Return [X, Y] of the center of cell containing provided text 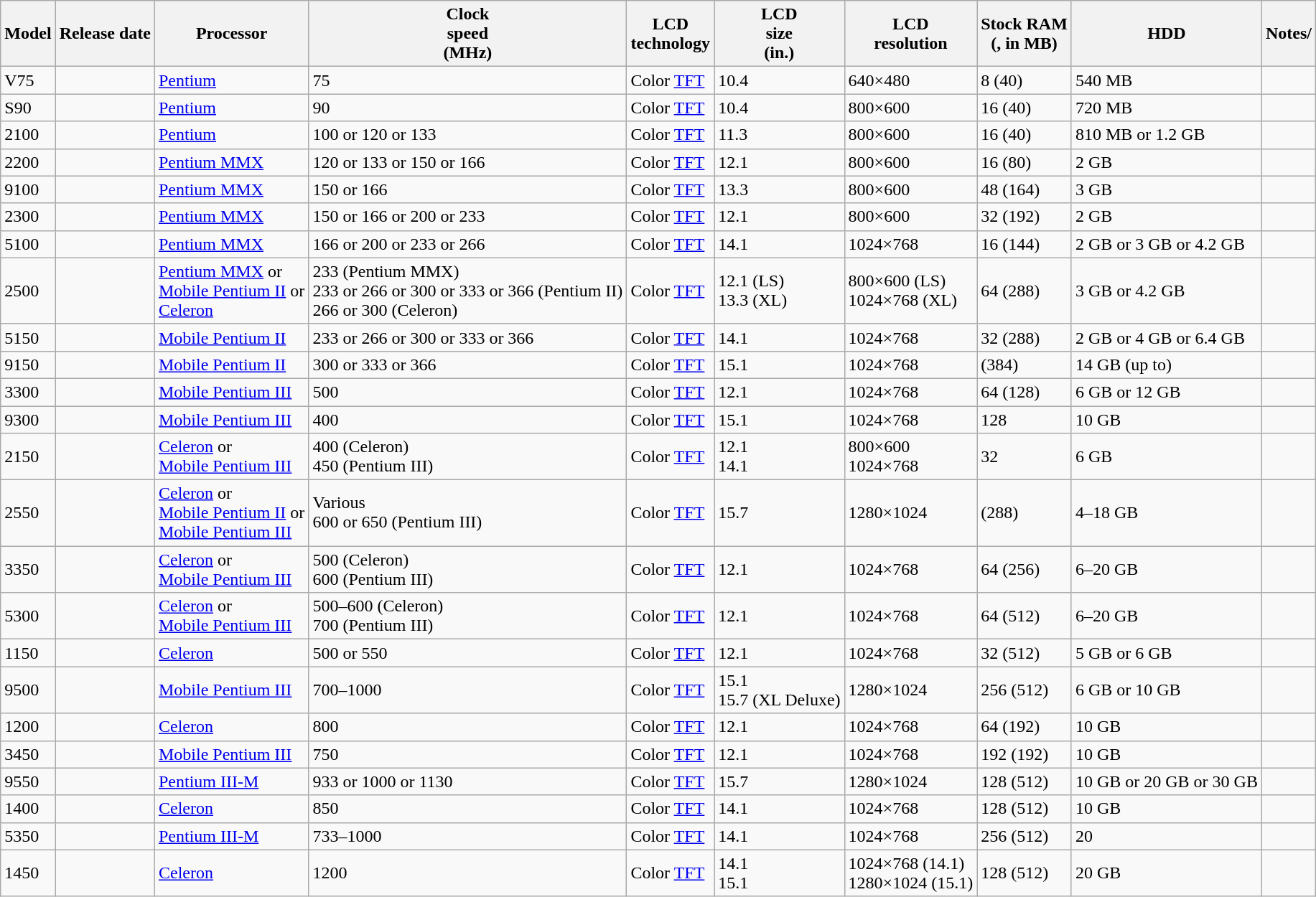
166 or 200 or 233 or 266 [468, 244]
9300 [28, 420]
2150 [28, 456]
540 MB [1166, 80]
500–600 (Celeron)700 (Pentium III) [468, 616]
1024×768 (14.1)1280×1024 (15.1) [910, 873]
16 (80) [1025, 162]
733–1000 [468, 836]
233 (Pentium MMX)233 or 266 or 300 or 333 or 366 (Pentium II)266 or 300 (Celeron) [468, 291]
800×6001024×768 [910, 456]
500 (Celeron)600 (Pentium III) [468, 570]
3 GB [1166, 189]
Model [28, 34]
64 (192) [1025, 727]
720 MB [1166, 108]
500 [468, 392]
11.3 [780, 135]
9550 [28, 781]
500 or 550 [468, 653]
Release date [105, 34]
2 GB or 4 GB or 6.4 GB [1166, 337]
2 GB or 3 GB or 4.2 GB [1166, 244]
12.1 (LS)13.3 (XL) [780, 291]
1150 [28, 653]
1400 [28, 809]
LCD size(in.) [780, 34]
9500 [28, 690]
800×600 (LS)1024×768 (XL) [910, 291]
64 (256) [1025, 570]
64 (288) [1025, 291]
(384) [1025, 365]
Processor [231, 34]
75 [468, 80]
233 or 266 or 300 or 333 or 366 [468, 337]
5100 [28, 244]
300 or 333 or 366 [468, 365]
64 (512) [1025, 616]
LCD resolution [910, 34]
810 MB or 1.2 GB [1166, 135]
9150 [28, 365]
5300 [28, 616]
48 (164) [1025, 189]
800 [468, 727]
V75 [28, 80]
9100 [28, 189]
20 GB [1166, 873]
2300 [28, 217]
5350 [28, 836]
Various600 or 650 (Pentium III) [468, 513]
16 (144) [1025, 244]
933 or 1000 or 1130 [468, 781]
5150 [28, 337]
Celeron orMobile Pentium II orMobile Pentium III [231, 513]
64 (128) [1025, 392]
640×480 [910, 80]
2100 [28, 135]
Notes/ [1288, 34]
3350 [28, 570]
400 [468, 420]
6 GB or 12 GB [1166, 392]
2200 [28, 162]
3450 [28, 754]
32 [1025, 456]
14 GB (up to) [1166, 365]
6 GB [1166, 456]
4–18 GB [1166, 513]
128 [1025, 420]
32 (288) [1025, 337]
750 [468, 754]
850 [468, 809]
1450 [28, 873]
Stock RAM(, in MB) [1025, 34]
20 [1166, 836]
8 (40) [1025, 80]
700–1000 [468, 690]
2550 [28, 513]
150 or 166 or 200 or 233 [468, 217]
S90 [28, 108]
192 (192) [1025, 754]
150 or 166 [468, 189]
Clockspeed(MHz) [468, 34]
100 or 120 or 133 [468, 135]
10 GB or 20 GB or 30 GB [1166, 781]
120 or 133 or 150 or 166 [468, 162]
400 (Celeron)450 (Pentium III) [468, 456]
13.3 [780, 189]
90 [468, 108]
5 GB or 6 GB [1166, 653]
(288) [1025, 513]
32 (512) [1025, 653]
15.115.7 (XL Deluxe) [780, 690]
12.114.1 [780, 456]
6 GB or 10 GB [1166, 690]
HDD [1166, 34]
LCDtechnology [671, 34]
2500 [28, 291]
14.115.1 [780, 873]
32 (192) [1025, 217]
Pentium MMX orMobile Pentium II orCeleron [231, 291]
3 GB or 4.2 GB [1166, 291]
3300 [28, 392]
